Return the [X, Y] coordinate for the center point of the cell that contains the specified text.  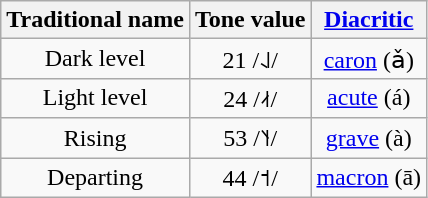
53 /˥˧/ [250, 138]
44 /˦/ [250, 178]
Light level [96, 98]
Rising [96, 138]
Traditional name [96, 20]
Diacritic [369, 20]
Tone value [250, 20]
caron (ǎ) [369, 59]
Dark level [96, 59]
macron (ā) [369, 178]
grave (à) [369, 138]
24 /˨˦/ [250, 98]
21 /˨˩/ [250, 59]
acute (á) [369, 98]
Departing [96, 178]
